Identify which cell holds the provided text, then report its [x, y] central coordinate. 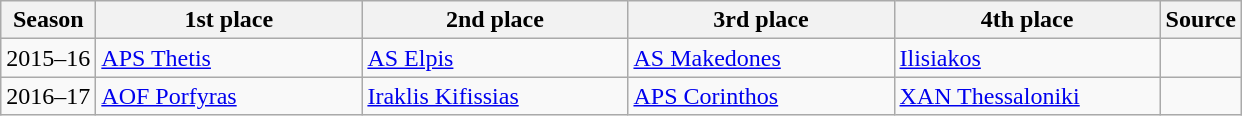
AS Elpis [495, 58]
AS Makedones [761, 58]
AOF Porfyras [229, 96]
APS Corinthos [761, 96]
Season [48, 20]
XAN Thessaloniki [1027, 96]
2016–17 [48, 96]
4th place [1027, 20]
APS Thetis [229, 58]
1st place [229, 20]
3rd place [761, 20]
Source [1200, 20]
Iraklis Kifissias [495, 96]
2nd place [495, 20]
Ilisiakos [1027, 58]
2015–16 [48, 58]
